Scan for the cell matching the given text and deliver its (X, Y) coordinate at center. 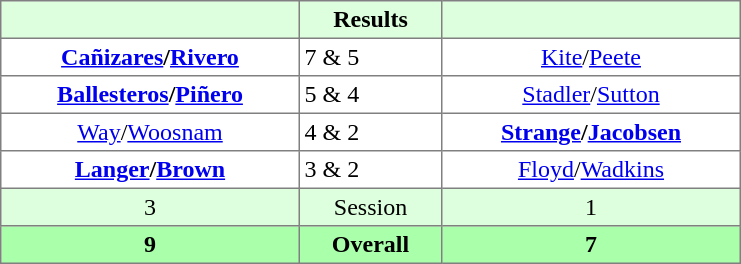
Strange/Jacobsen (591, 132)
Way/Woosnam (150, 132)
3 (150, 207)
Ballesteros/Piñero (150, 95)
Langer/Brown (150, 170)
7 (591, 245)
4 & 2 (370, 132)
1 (591, 207)
Kite/Peete (591, 57)
Overall (370, 245)
9 (150, 245)
5 & 4 (370, 95)
Session (370, 207)
3 & 2 (370, 170)
7 & 5 (370, 57)
Stadler/Sutton (591, 95)
Results (370, 20)
Cañizares/Rivero (150, 57)
Floyd/Wadkins (591, 170)
